Identify which cell holds the provided text, then report its [x, y] central coordinate. 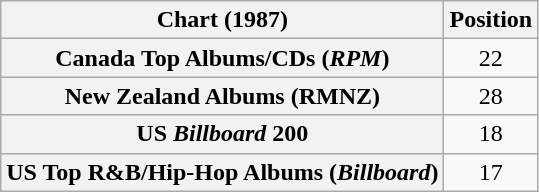
18 [491, 134]
Chart (1987) [222, 20]
22 [491, 58]
Position [491, 20]
New Zealand Albums (RMNZ) [222, 96]
17 [491, 172]
28 [491, 96]
US Billboard 200 [222, 134]
Canada Top Albums/CDs (RPM) [222, 58]
US Top R&B/Hip-Hop Albums (Billboard) [222, 172]
